Pinpoint the cell where the given text exists, returning its (X, Y) midpoint coordinate. 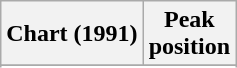
Chart (1991) (72, 34)
Peakposition (189, 34)
